Find where the given text appears and provide that cell's center as (x, y) coordinate. 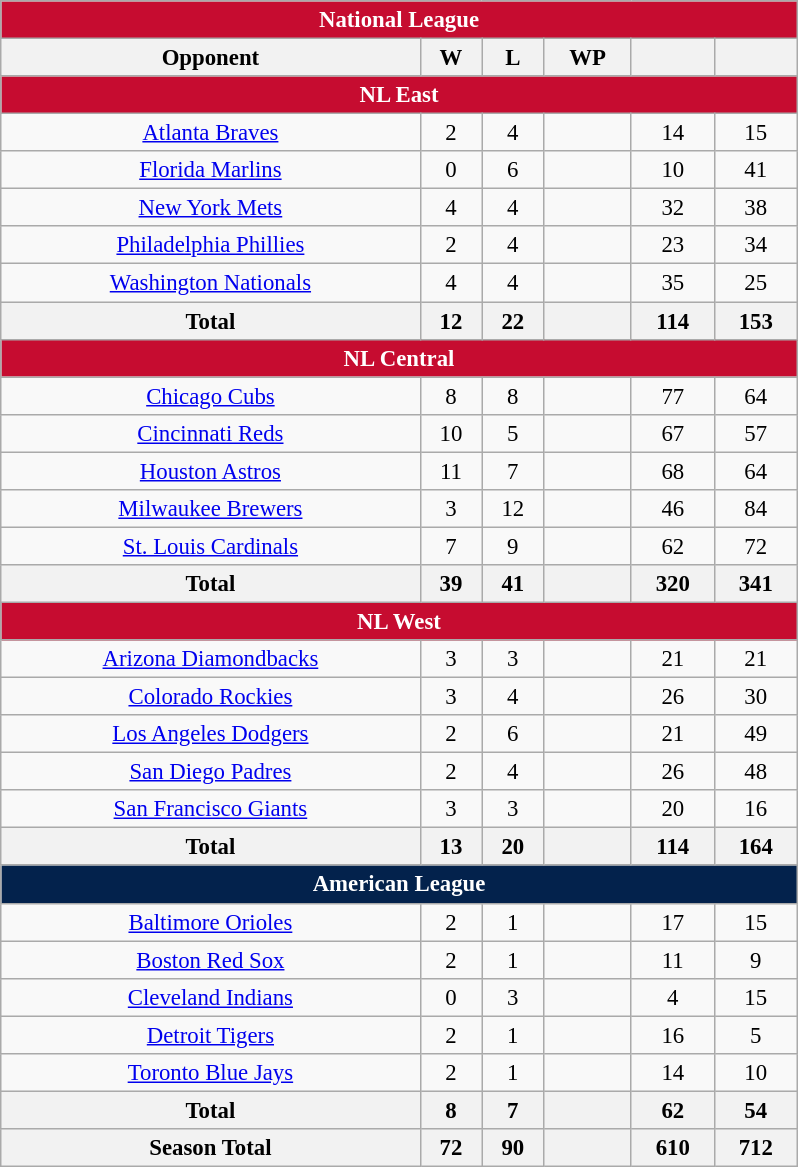
54 (756, 1110)
American League (399, 884)
Boston Red Sox (210, 960)
San Diego Padres (210, 772)
13 (451, 847)
Florida Marlins (210, 170)
Baltimore Orioles (210, 922)
Opponent (210, 57)
Cincinnati Reds (210, 433)
38 (756, 208)
48 (756, 772)
Philadelphia Phillies (210, 245)
Houston Astros (210, 471)
39 (451, 584)
Detroit Tigers (210, 1035)
49 (756, 734)
Cleveland Indians (210, 997)
57 (756, 433)
Toronto Blue Jays (210, 1072)
Atlanta Braves (210, 133)
90 (513, 1148)
NL West (399, 621)
35 (672, 283)
25 (756, 283)
17 (672, 922)
34 (756, 245)
St. Louis Cardinals (210, 546)
WP (588, 57)
341 (756, 584)
NL Central (399, 358)
610 (672, 1148)
Milwaukee Brewers (210, 508)
67 (672, 433)
46 (672, 508)
23 (672, 245)
30 (756, 696)
22 (513, 321)
Los Angeles Dodgers (210, 734)
Colorado Rockies (210, 696)
NL East (399, 95)
153 (756, 321)
San Francisco Giants (210, 809)
L (513, 57)
National League (399, 20)
164 (756, 847)
Washington Nationals (210, 283)
68 (672, 471)
712 (756, 1148)
Arizona Diamondbacks (210, 659)
32 (672, 208)
84 (756, 508)
New York Mets (210, 208)
Season Total (210, 1148)
W (451, 57)
77 (672, 396)
Chicago Cubs (210, 396)
320 (672, 584)
